Find where the given text appears and provide that cell's center as [X, Y] coordinate. 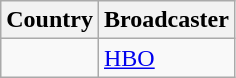
HBO [166, 58]
Country [50, 20]
Broadcaster [166, 20]
